Provide the [x, y] coordinate of the cell's center where the given text is located.  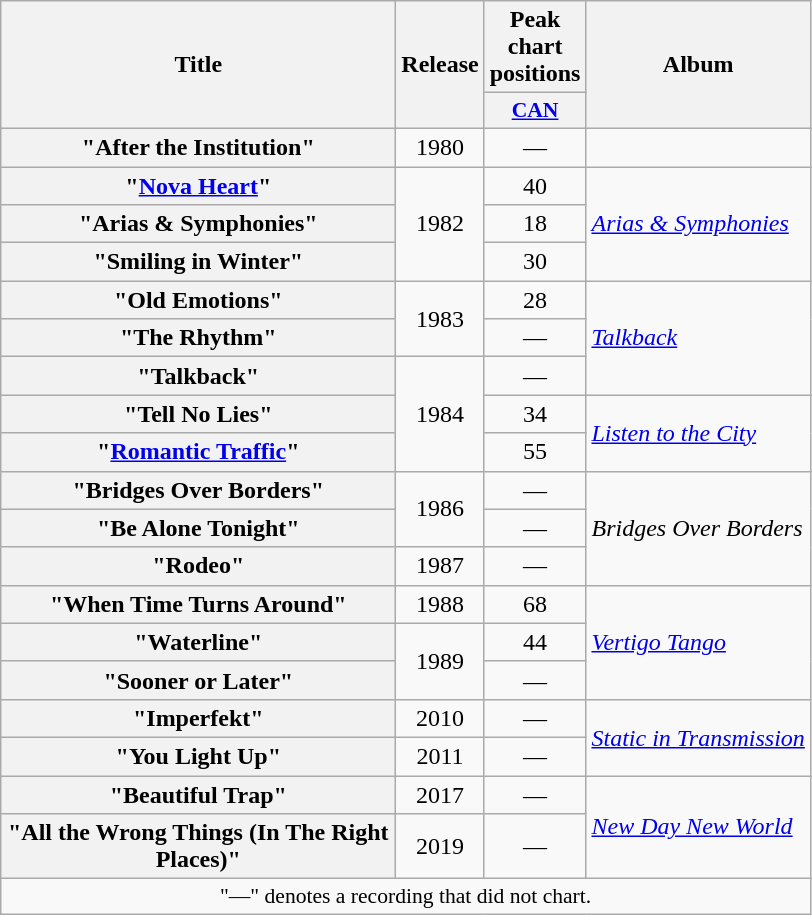
"Waterline" [198, 642]
"—" denotes a recording that did not chart. [406, 897]
Arias & Symphonies [698, 223]
44 [535, 642]
1988 [440, 604]
"Romantic Traffic" [198, 452]
Peak chart positions [535, 47]
"Arias & Symphonies" [198, 224]
"All the Wrong Things (In The Right Places)" [198, 846]
2011 [440, 756]
30 [535, 262]
Static in Transmission [698, 737]
"You Light Up" [198, 756]
Album [698, 65]
1984 [440, 414]
Release [440, 65]
1986 [440, 509]
"Old Emotions" [198, 300]
"Sooner or Later" [198, 680]
28 [535, 300]
New Day New World [698, 828]
68 [535, 604]
"Imperfekt" [198, 718]
"Beautiful Trap" [198, 795]
"The Rhythm" [198, 338]
1989 [440, 661]
Listen to the City [698, 433]
Talkback [698, 338]
"After the Institution" [198, 147]
40 [535, 185]
2019 [440, 846]
18 [535, 224]
Bridges Over Borders [698, 528]
1987 [440, 566]
Vertigo Tango [698, 642]
2017 [440, 795]
1980 [440, 147]
"Tell No Lies" [198, 414]
34 [535, 414]
"Talkback" [198, 376]
CAN [535, 111]
"Rodeo" [198, 566]
Title [198, 65]
1983 [440, 319]
"Smiling in Winter" [198, 262]
"Nova Heart" [198, 185]
1982 [440, 223]
"When Time Turns Around" [198, 604]
"Bridges Over Borders" [198, 490]
"Be Alone Tonight" [198, 528]
55 [535, 452]
2010 [440, 718]
